Identify which cell holds the provided text, then report its [x, y] central coordinate. 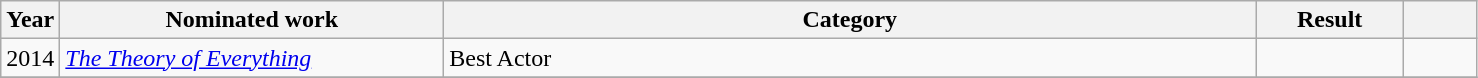
Category [850, 20]
Best Actor [850, 58]
The Theory of Everything [252, 58]
Nominated work [252, 20]
Result [1330, 20]
Year [30, 20]
2014 [30, 58]
